Output the (x, y) coordinate of the center of the cell containing the given text.  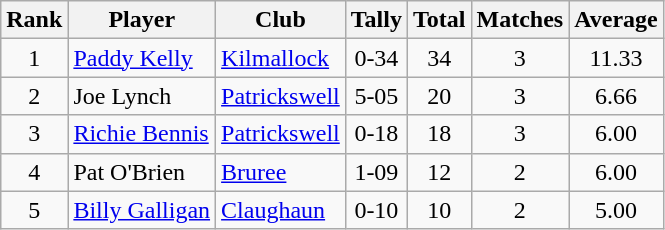
18 (439, 134)
10 (439, 210)
Average (616, 20)
Club (281, 20)
6.66 (616, 96)
Tally (376, 20)
5 (34, 210)
4 (34, 172)
12 (439, 172)
0-10 (376, 210)
Kilmallock (281, 58)
Player (142, 20)
Billy Galligan (142, 210)
11.33 (616, 58)
5-05 (376, 96)
Paddy Kelly (142, 58)
0-34 (376, 58)
5.00 (616, 210)
0-18 (376, 134)
Pat O'Brien (142, 172)
Bruree (281, 172)
Joe Lynch (142, 96)
Richie Bennis (142, 134)
Claughaun (281, 210)
34 (439, 58)
1-09 (376, 172)
Matches (520, 20)
Rank (34, 20)
20 (439, 96)
Total (439, 20)
1 (34, 58)
